Search for the cell housing the specified text and yield its (X, Y) center coordinate. 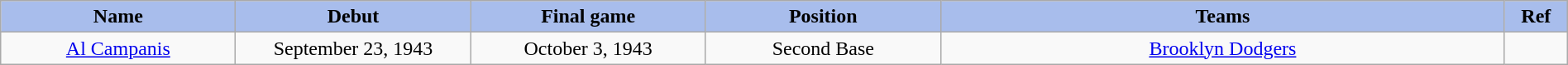
Al Campanis (118, 48)
Position (823, 17)
Brooklyn Dodgers (1222, 48)
Name (118, 17)
Debut (353, 17)
Final game (588, 17)
Teams (1222, 17)
September 23, 1943 (353, 48)
Second Base (823, 48)
Ref (1536, 17)
October 3, 1943 (588, 48)
